Capture the cell that displays the provided text and extract its [X, Y] central coordinate. 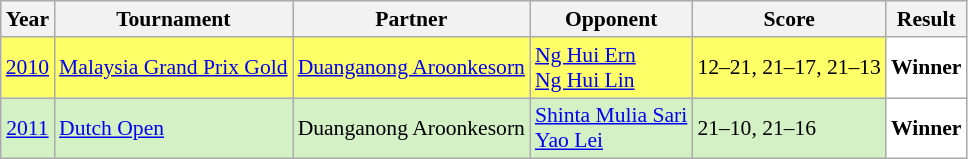
Ng Hui Ern Ng Hui Lin [611, 68]
Year [28, 19]
12–21, 21–17, 21–13 [789, 68]
Dutch Open [174, 128]
2011 [28, 128]
Opponent [611, 19]
21–10, 21–16 [789, 128]
Malaysia Grand Prix Gold [174, 68]
Tournament [174, 19]
Shinta Mulia Sari Yao Lei [611, 128]
Result [926, 19]
2010 [28, 68]
Score [789, 19]
Partner [412, 19]
